Search for the cell housing the specified text and yield its [x, y] center coordinate. 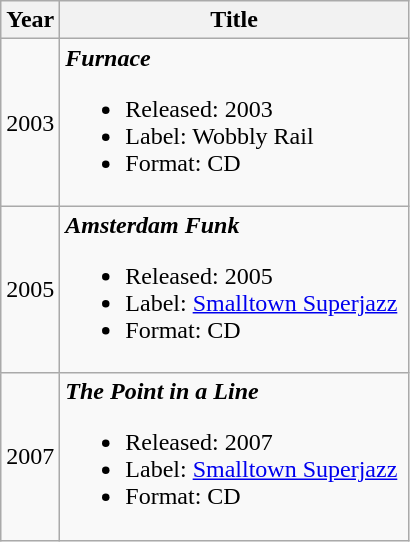
2003 [30, 122]
2005 [30, 290]
The Point in a LineReleased: 2007Label: Smalltown Superjazz Format: CD [234, 456]
FurnaceReleased: 2003Label: Wobbly Rail Format: CD [234, 122]
Amsterdam FunkReleased: 2005Label: Smalltown Superjazz Format: CD [234, 290]
Year [30, 20]
2007 [30, 456]
Title [234, 20]
